Find where the given text appears and provide that cell's center as (x, y) coordinate. 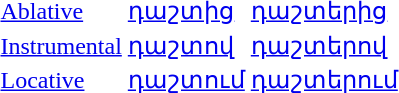
դաշտով (186, 46)
դաշտերով (324, 46)
